Search for the cell housing the specified text and yield its [X, Y] center coordinate. 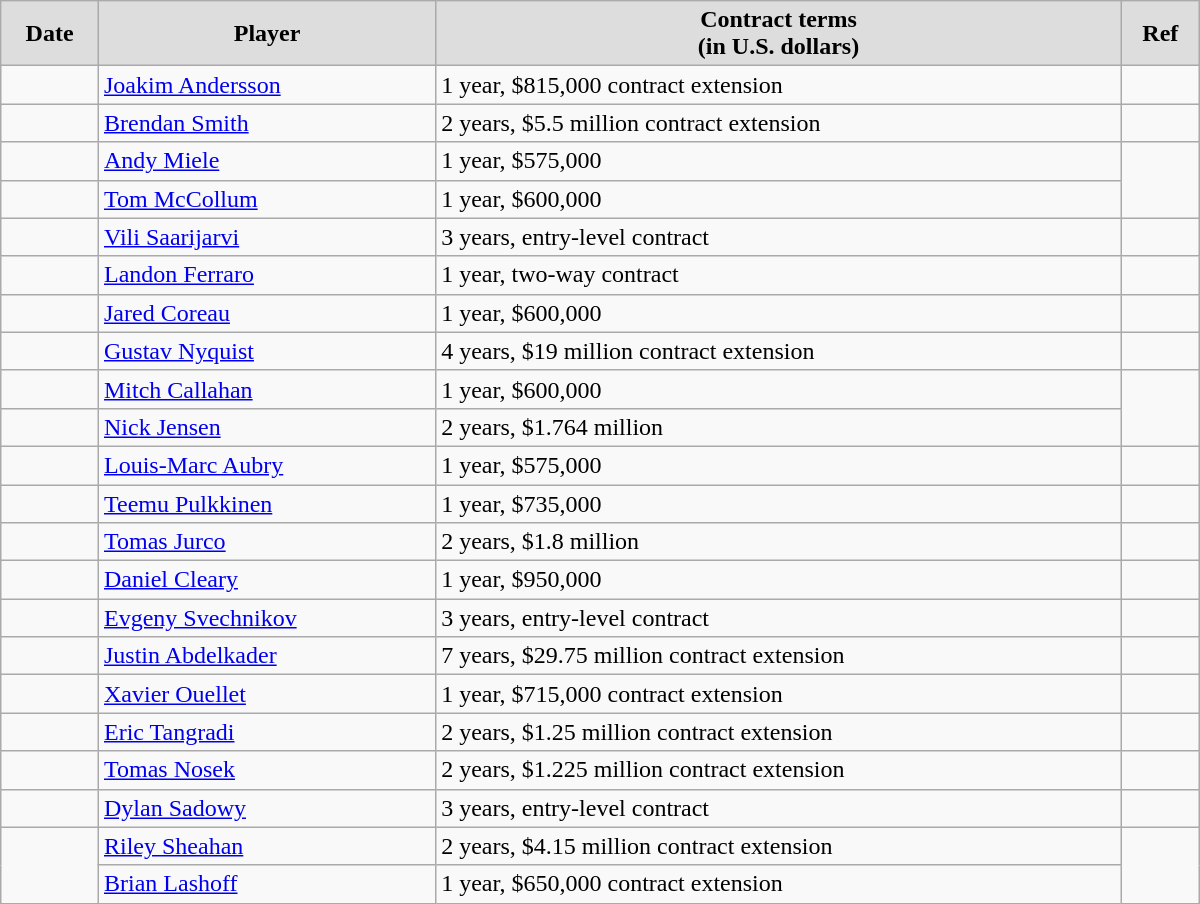
7 years, $29.75 million contract extension [779, 656]
Nick Jensen [266, 427]
Joakim Andersson [266, 85]
1 year, $735,000 [779, 503]
1 year, $650,000 contract extension [779, 884]
Brendan Smith [266, 123]
Jared Coreau [266, 313]
Vili Saarijarvi [266, 237]
Teemu Pulkkinen [266, 503]
2 years, $1.764 million [779, 427]
2 years, $1.25 million contract extension [779, 732]
1 year, $715,000 contract extension [779, 694]
2 years, $1.8 million [779, 542]
Justin Abdelkader [266, 656]
Contract terms(in U.S. dollars) [779, 34]
2 years, $5.5 million contract extension [779, 123]
Tomas Nosek [266, 770]
4 years, $19 million contract extension [779, 351]
2 years, $1.225 million contract extension [779, 770]
Player [266, 34]
Xavier Ouellet [266, 694]
Andy Miele [266, 161]
Ref [1160, 34]
Mitch Callahan [266, 389]
1 year, $815,000 contract extension [779, 85]
Louis-Marc Aubry [266, 465]
Tomas Jurco [266, 542]
Evgeny Svechnikov [266, 618]
Eric Tangradi [266, 732]
Date [50, 34]
1 year, $950,000 [779, 580]
Dylan Sadowy [266, 808]
2 years, $4.15 million contract extension [779, 846]
Riley Sheahan [266, 846]
Brian Lashoff [266, 884]
Daniel Cleary [266, 580]
1 year, two-way contract [779, 275]
Tom McCollum [266, 199]
Landon Ferraro [266, 275]
Gustav Nyquist [266, 351]
